From the cell containing the given text, extract its center point as (X, Y) coordinate. 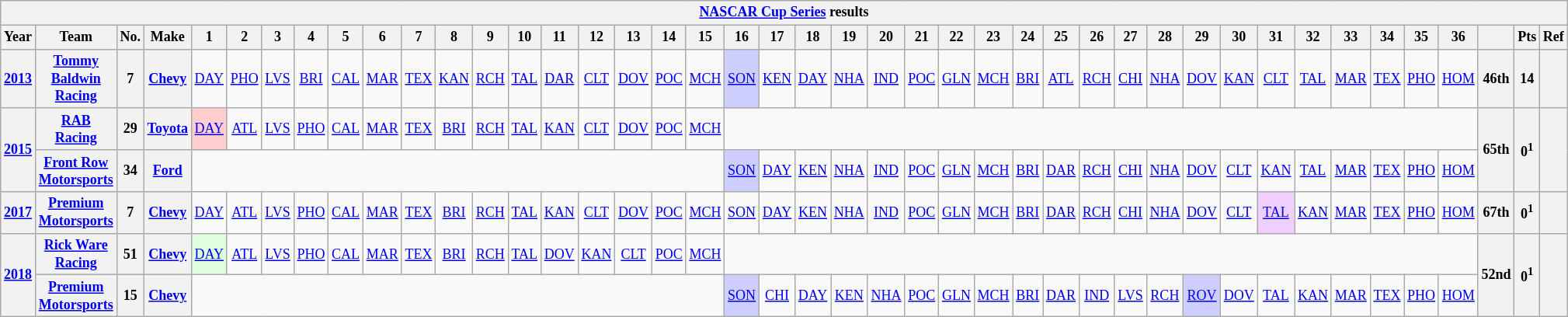
ROV (1202, 296)
RAB Racing (76, 129)
22 (957, 37)
5 (346, 37)
12 (596, 37)
No. (130, 37)
32 (1313, 37)
33 (1351, 37)
17 (777, 37)
9 (490, 37)
Rick Ware Racing (76, 254)
3 (278, 37)
2015 (19, 149)
2 (244, 37)
30 (1239, 37)
2017 (19, 213)
31 (1276, 37)
24 (1028, 37)
36 (1458, 37)
27 (1131, 37)
8 (454, 37)
26 (1097, 37)
16 (742, 37)
23 (993, 37)
11 (559, 37)
65th (1496, 149)
Ford (168, 171)
6 (382, 37)
4 (311, 37)
2018 (19, 275)
46th (1496, 78)
67th (1496, 213)
Pts (1527, 37)
2013 (19, 78)
13 (634, 37)
25 (1061, 37)
18 (812, 37)
52nd (1496, 275)
1 (209, 37)
51 (130, 254)
Ref (1554, 37)
21 (922, 37)
Tommy Baldwin Racing (76, 78)
28 (1165, 37)
35 (1421, 37)
10 (524, 37)
Make (168, 37)
20 (886, 37)
Front Row Motorsports (76, 171)
Team (76, 37)
Year (19, 37)
19 (850, 37)
Toyota (168, 129)
NASCAR Cup Series results (784, 12)
